Determine the (X, Y) coordinate at the center of the cell enclosing the given text.  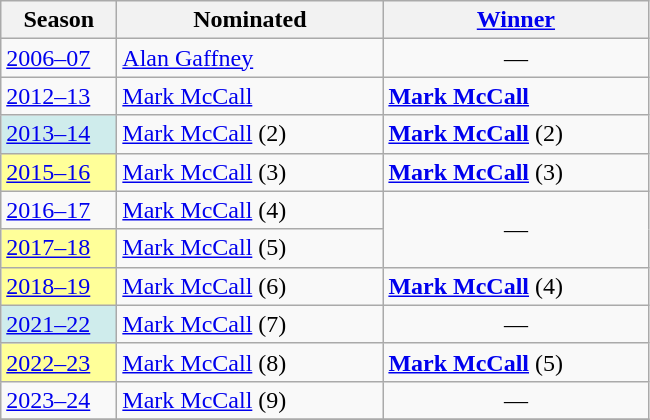
2023–24 (59, 400)
2018–19 (59, 286)
2022–23 (59, 362)
2012–13 (59, 96)
Alan Gaffney (250, 58)
Mark McCall (8) (250, 362)
Mark McCall (7) (250, 324)
2021–22 (59, 324)
Season (59, 20)
Mark McCall (6) (250, 286)
2017–18 (59, 248)
2016–17 (59, 210)
Mark McCall (9) (250, 400)
2013–14 (59, 134)
Nominated (250, 20)
2006–07 (59, 58)
2015–16 (59, 172)
Winner (516, 20)
